Locate the cell with the specified text and output its [X, Y] center coordinate. 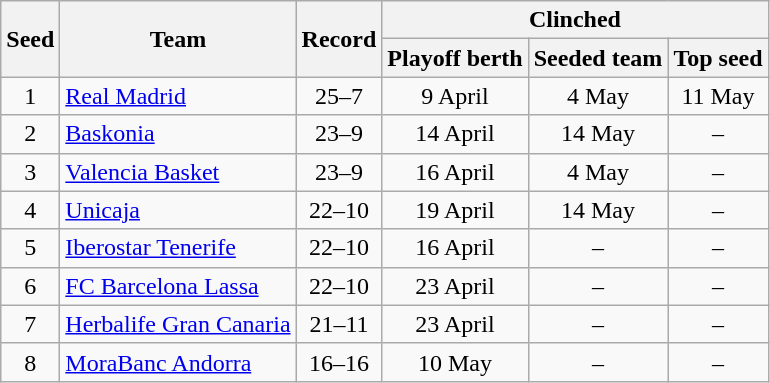
9 April [455, 96]
FC Barcelona Lassa [178, 286]
3 [30, 172]
10 May [455, 362]
Real Madrid [178, 96]
Baskonia [178, 134]
Record [339, 39]
Iberostar Tenerife [178, 248]
7 [30, 324]
11 May [718, 96]
25–7 [339, 96]
16–16 [339, 362]
Herbalife Gran Canaria [178, 324]
8 [30, 362]
21–11 [339, 324]
Playoff berth [455, 58]
Unicaja [178, 210]
5 [30, 248]
19 April [455, 210]
Seed [30, 39]
Valencia Basket [178, 172]
Team [178, 39]
MoraBanc Andorra [178, 362]
4 [30, 210]
14 April [455, 134]
Top seed [718, 58]
6 [30, 286]
2 [30, 134]
Clinched [575, 20]
Seeded team [598, 58]
1 [30, 96]
